Return the (X, Y) coordinate for the center point of the cell that contains the specified text.  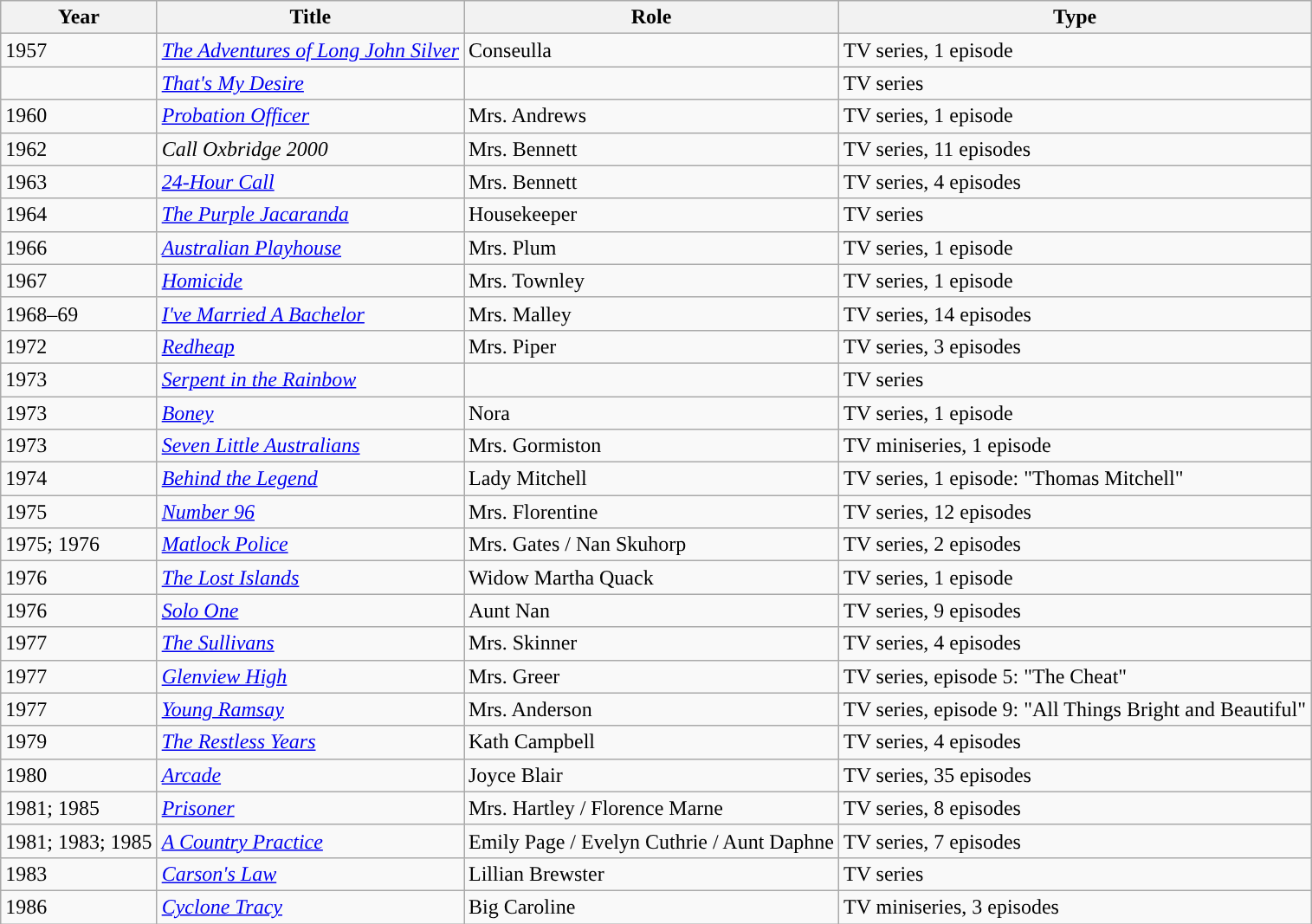
TV series, 12 episodes (1076, 512)
The Restless Years (310, 742)
I've Married A Bachelor (310, 313)
Lady Mitchell (651, 479)
Seven Little Australians (310, 446)
Mrs. Andrews (651, 116)
Solo One (310, 611)
1964 (79, 215)
TV series, 2 episodes (1076, 545)
Emily Page / Evelyn Cuthrie / Aunt Daphne (651, 841)
1983 (79, 874)
The Purple Jacaranda (310, 215)
Role (651, 17)
Carson's Law (310, 874)
Cyclone Tracy (310, 907)
1981; 1983; 1985 (79, 841)
Type (1076, 17)
Mrs. Hartley / Florence Marne (651, 808)
1975 (79, 512)
1963 (79, 182)
Young Ramsay (310, 709)
1979 (79, 742)
1975; 1976 (79, 545)
The Sullivans (310, 643)
Mrs. Skinner (651, 643)
1957 (79, 50)
TV series, 14 episodes (1076, 313)
1968–69 (79, 313)
1962 (79, 149)
1980 (79, 775)
Boney (310, 413)
Mrs. Florentine (651, 512)
The Lost Islands (310, 578)
Mrs. Piper (651, 346)
TV series, 8 episodes (1076, 808)
Australian Playhouse (310, 248)
TV series, episode 9: "All Things Bright and Beautiful" (1076, 709)
Joyce Blair (651, 775)
TV miniseries, 3 episodes (1076, 907)
1967 (79, 281)
1960 (79, 116)
Mrs. Malley (651, 313)
Mrs. Gates / Nan Skuhorp (651, 545)
Glenview High (310, 676)
Number 96 (310, 512)
Mrs. Anderson (651, 709)
Lillian Brewster (651, 874)
Serpent in the Rainbow (310, 379)
Widow Martha Quack (651, 578)
Kath Campbell (651, 742)
Homicide (310, 281)
A Country Practice (310, 841)
Year (79, 17)
Mrs. Townley (651, 281)
Big Caroline (651, 907)
Conseulla (651, 50)
Prisoner (310, 808)
Title (310, 17)
TV series, 11 episodes (1076, 149)
Probation Officer (310, 116)
1966 (79, 248)
Housekeeper (651, 215)
That's My Desire (310, 83)
1972 (79, 346)
TV series, 1 episode: "Thomas Mitchell" (1076, 479)
1986 (79, 907)
Call Oxbridge 2000 (310, 149)
Mrs. Plum (651, 248)
Behind the Legend (310, 479)
Aunt Nan (651, 611)
1981; 1985 (79, 808)
TV series, 3 episodes (1076, 346)
TV series, 9 episodes (1076, 611)
24-Hour Call (310, 182)
The Adventures of Long John Silver (310, 50)
1974 (79, 479)
Nora (651, 413)
TV series, 7 episodes (1076, 841)
TV series, episode 5: "The Cheat" (1076, 676)
TV miniseries, 1 episode (1076, 446)
Mrs. Gormiston (651, 446)
Matlock Police (310, 545)
TV series, 35 episodes (1076, 775)
Arcade (310, 775)
Mrs. Greer (651, 676)
Redheap (310, 346)
